Return the [X, Y] coordinate for the center point of the cell that contains the specified text.  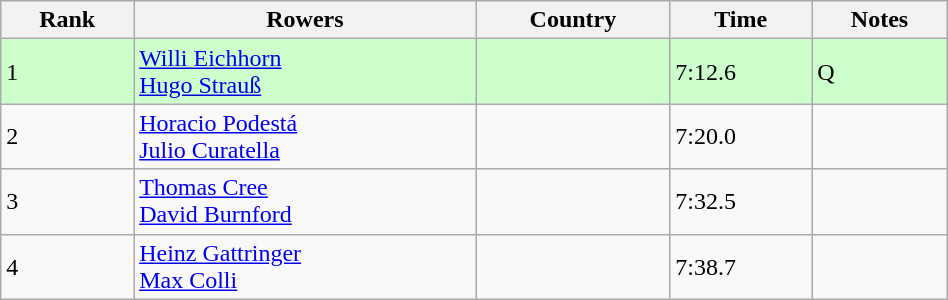
7:20.0 [741, 136]
Country [573, 20]
1 [68, 72]
3 [68, 202]
Heinz GattringerMax Colli [306, 266]
Thomas CreeDavid Burnford [306, 202]
Q [880, 72]
2 [68, 136]
Notes [880, 20]
Rank [68, 20]
4 [68, 266]
Rowers [306, 20]
7:38.7 [741, 266]
Time [741, 20]
Willi EichhornHugo Strauß [306, 72]
7:32.5 [741, 202]
7:12.6 [741, 72]
Horacio PodestáJulio Curatella [306, 136]
